Provide the (X, Y) coordinate of the cell's center where the given text is located.  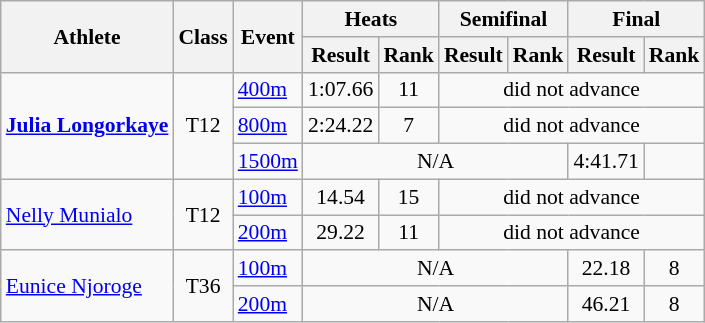
1500m (268, 162)
14.54 (340, 197)
Nelly Munialo (88, 214)
Julia Longorkaye (88, 126)
800m (268, 126)
Class (202, 36)
29.22 (340, 233)
400m (268, 90)
2:24.22 (340, 126)
Heats (371, 19)
15 (408, 197)
Event (268, 36)
1:07.66 (340, 90)
Semifinal (504, 19)
22.18 (606, 269)
Final (636, 19)
4:41.71 (606, 162)
7 (408, 126)
46.21 (606, 304)
Eunice Njoroge (88, 286)
T36 (202, 286)
Athlete (88, 36)
